Scan for the cell matching the given text and deliver its [x, y] coordinate at center. 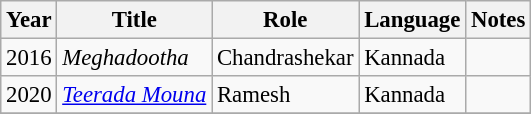
Meghadootha [134, 58]
Teerada Mouna [134, 95]
Chandrashekar [286, 58]
2020 [29, 95]
Language [412, 20]
Title [134, 20]
Year [29, 20]
Role [286, 20]
2016 [29, 58]
Ramesh [286, 95]
Notes [498, 20]
